Pinpoint the cell where the given text exists, returning its (x, y) midpoint coordinate. 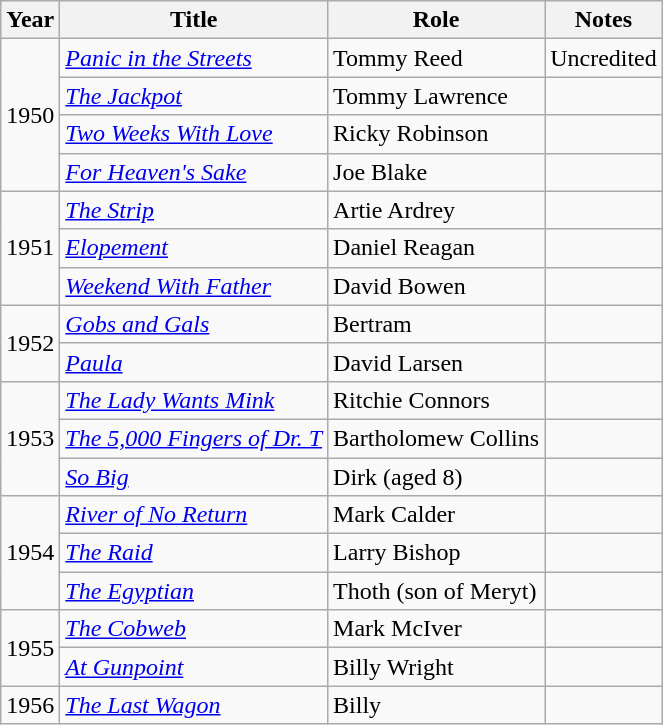
1955 (30, 648)
Mark McIver (436, 629)
Mark Calder (436, 515)
Tommy Reed (436, 58)
Role (436, 20)
Thoth (son of Meryt) (436, 591)
Elopement (194, 248)
Larry Bishop (436, 553)
Bartholomew Collins (436, 438)
Artie Ardrey (436, 210)
River of No Return (194, 515)
Joe Blake (436, 172)
Bertram (436, 324)
1953 (30, 438)
Dirk (aged 8) (436, 477)
Ricky Robinson (436, 134)
The 5,000 Fingers of Dr. T (194, 438)
The Cobweb (194, 629)
David Bowen (436, 286)
Two Weeks With Love (194, 134)
David Larsen (436, 362)
Billy Wright (436, 667)
1951 (30, 248)
At Gunpoint (194, 667)
Weekend With Father (194, 286)
Notes (604, 20)
Gobs and Gals (194, 324)
The Last Wagon (194, 705)
The Strip (194, 210)
Uncredited (604, 58)
Ritchie Connors (436, 400)
For Heaven's Sake (194, 172)
1952 (30, 343)
Year (30, 20)
Tommy Lawrence (436, 96)
Daniel Reagan (436, 248)
Panic in the Streets (194, 58)
1950 (30, 115)
The Lady Wants Mink (194, 400)
The Jackpot (194, 96)
The Egyptian (194, 591)
Paula (194, 362)
1954 (30, 553)
Billy (436, 705)
The Raid (194, 553)
1956 (30, 705)
So Big (194, 477)
Title (194, 20)
